From the cell containing the given text, extract its center point as (x, y) coordinate. 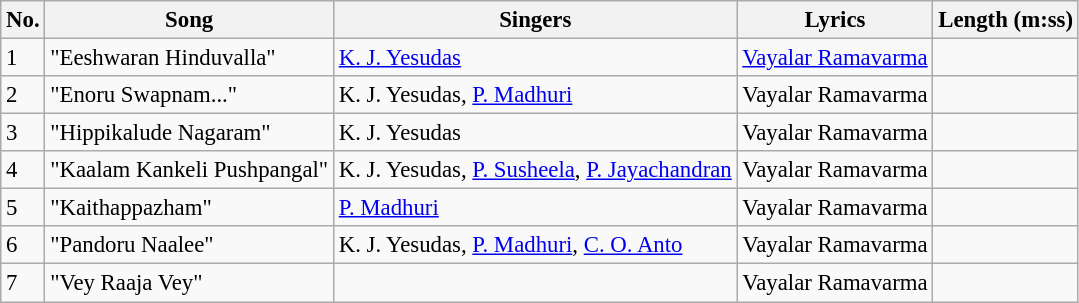
K. J. Yesudas, P. Madhuri (535, 95)
Lyrics (835, 20)
3 (23, 133)
No. (23, 20)
Length (m:ss) (1006, 20)
6 (23, 245)
K. J. Yesudas, P. Madhuri, C. O. Anto (535, 245)
P. Madhuri (535, 208)
"Enoru Swapnam..." (190, 95)
4 (23, 170)
5 (23, 208)
7 (23, 283)
"Hippikalude Nagaram" (190, 133)
K. J. Yesudas, P. Susheela, P. Jayachandran (535, 170)
2 (23, 95)
Song (190, 20)
1 (23, 58)
"Kaalam Kankeli Pushpangal" (190, 170)
"Pandoru Naalee" (190, 245)
"Kaithappazham" (190, 208)
"Vey Raaja Vey" (190, 283)
"Eeshwaran Hinduvalla" (190, 58)
Singers (535, 20)
